Provide the (x, y) coordinate of the cell's center where the given text is located.  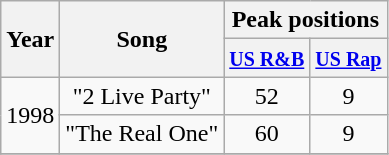
Peak positions (306, 20)
60 (267, 134)
"The Real One" (142, 134)
Song (142, 39)
Year (30, 39)
"2 Live Party" (142, 96)
52 (267, 96)
US R&B (267, 58)
US Rap (348, 58)
1998 (30, 115)
